Provide the [x, y] coordinate of the cell's center where the given text is located.  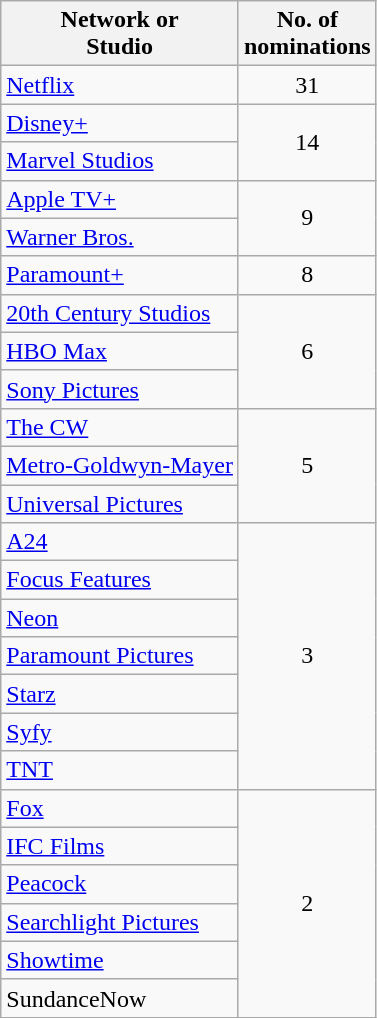
Marvel Studios [120, 161]
9 [307, 218]
Sony Pictures [120, 389]
SundanceNow [120, 998]
Metro-Goldwyn-Mayer [120, 465]
5 [307, 465]
3 [307, 656]
No. ofnominations [307, 34]
Apple TV+ [120, 199]
IFC Films [120, 846]
31 [307, 85]
8 [307, 275]
Paramount+ [120, 275]
Focus Features [120, 580]
Network orStudio [120, 34]
Neon [120, 618]
Peacock [120, 884]
Showtime [120, 960]
Searchlight Pictures [120, 922]
Universal Pictures [120, 503]
The CW [120, 427]
Paramount Pictures [120, 656]
20th Century Studios [120, 313]
A24 [120, 542]
Warner Bros. [120, 237]
Starz [120, 694]
2 [307, 903]
Fox [120, 808]
Disney+ [120, 123]
6 [307, 351]
Netflix [120, 85]
Syfy [120, 732]
HBO Max [120, 351]
TNT [120, 770]
14 [307, 142]
